From the cell containing the given text, extract its center point as (X, Y) coordinate. 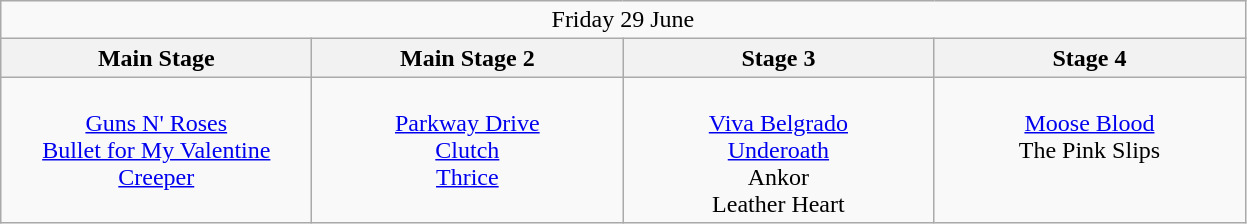
Stage 3 (778, 58)
Parkway Drive Clutch Thrice (468, 150)
Moose Blood The Pink Slips (1090, 150)
Main Stage 2 (468, 58)
Main Stage (156, 58)
Viva Belgrado Underoath Ankor Leather Heart (778, 150)
Stage 4 (1090, 58)
Guns N' Roses Bullet for My Valentine Creeper (156, 150)
Friday 29 June (623, 20)
